For the text-containing cell, return its midpoint in [x, y] coordinate format. 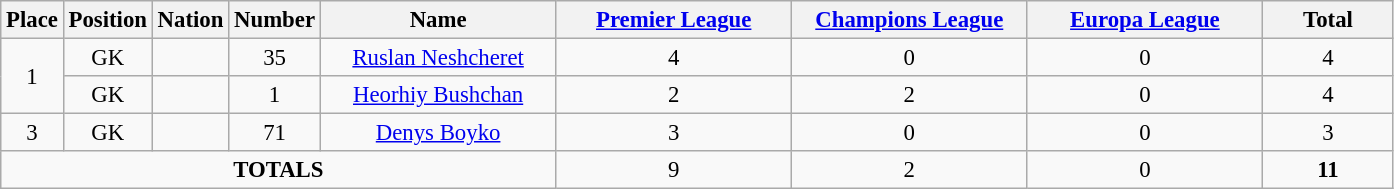
11 [1328, 170]
Nation [190, 20]
71 [275, 133]
Europa League [1145, 20]
Total [1328, 20]
35 [275, 58]
Number [275, 20]
TOTALS [278, 170]
Champions League [910, 20]
Heorhiy Bushchan [438, 95]
9 [674, 170]
Ruslan Neshcheret [438, 58]
Denys Boyko [438, 133]
Premier League [674, 20]
Name [438, 20]
Position [108, 20]
Place [32, 20]
